Search for the cell housing the specified text and yield its (x, y) center coordinate. 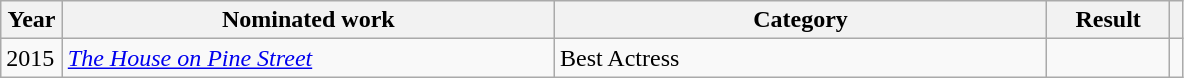
The House on Pine Street (308, 58)
2015 (32, 58)
Year (32, 20)
Nominated work (308, 20)
Category (800, 20)
Best Actress (800, 58)
Result (1108, 20)
